Search for the cell housing the specified text and yield its (x, y) center coordinate. 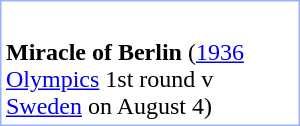
Miracle of Berlin (1936 Olympics 1st round v Sweden on August 4) (150, 80)
